Search for the cell housing the specified text and yield its (X, Y) center coordinate. 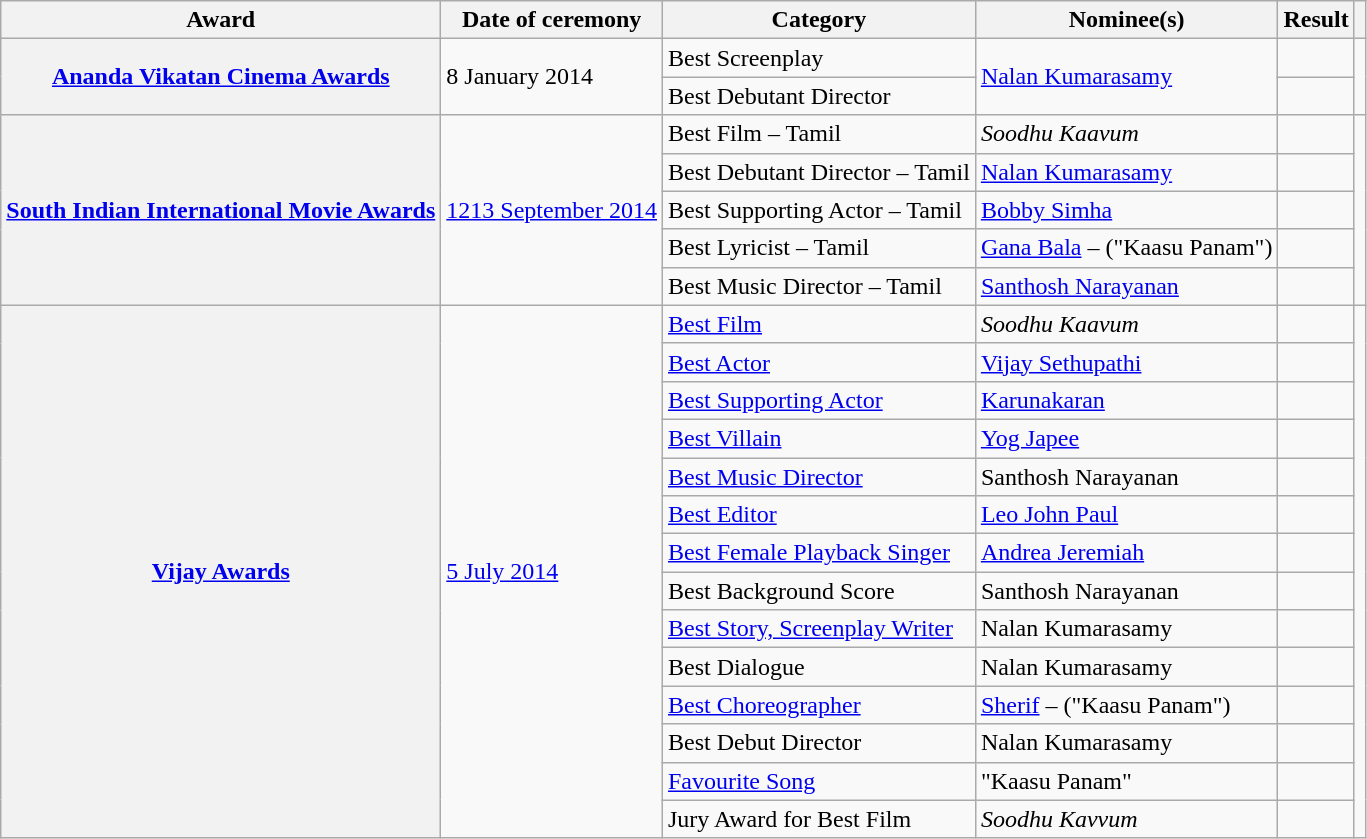
Best Film (818, 324)
Result (1316, 20)
5 July 2014 (552, 572)
Best Actor (818, 362)
"Kaasu Panam" (1126, 781)
Best Choreographer (818, 705)
Bobby Simha (1126, 210)
Award (221, 20)
Favourite Song (818, 781)
Gana Bala – ("Kaasu Panam") (1126, 248)
Soodhu Kavvum (1126, 819)
Vijay Sethupathi (1126, 362)
Best Editor (818, 515)
Best Female Playback Singer (818, 553)
Best Lyricist – Tamil (818, 248)
Vijay Awards (221, 572)
Best Dialogue (818, 667)
Best Music Director – Tamil (818, 286)
Category (818, 20)
Yog Japee (1126, 438)
Best Debutant Director (818, 96)
Sherif – ("Kaasu Panam") (1126, 705)
Best Villain (818, 438)
Leo John Paul (1126, 515)
Best Background Score (818, 591)
South Indian International Movie Awards (221, 210)
Best Supporting Actor (818, 400)
Best Supporting Actor – Tamil (818, 210)
Ananda Vikatan Cinema Awards (221, 77)
Best Story, Screenplay Writer (818, 629)
Karunakaran (1126, 400)
1213 September 2014 (552, 210)
Best Music Director (818, 477)
8 January 2014 (552, 77)
Nominee(s) (1126, 20)
Best Screenplay (818, 58)
Best Debutant Director – Tamil (818, 172)
Date of ceremony (552, 20)
Andrea Jeremiah (1126, 553)
Best Debut Director (818, 743)
Best Film – Tamil (818, 134)
Jury Award for Best Film (818, 819)
